Search for the cell housing the specified text and yield its (x, y) center coordinate. 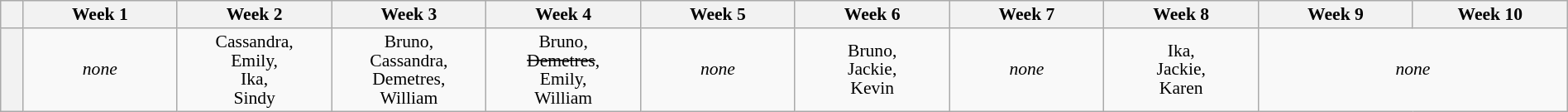
Week 7 (1027, 15)
Week 4 (564, 15)
Bruno,Jackie,Kevin (872, 70)
Week 6 (872, 15)
Week 1 (99, 15)
Week 5 (718, 15)
Week 9 (1336, 15)
Week 10 (1490, 15)
Week 8 (1181, 15)
Cassandra,Emily,Ika,Sindy (255, 70)
Week 2 (255, 15)
Week 3 (409, 15)
Bruno,Cassandra,Demetres,William (409, 70)
Bruno,Demetres,Emily,William (564, 70)
Ika,Jackie,Karen (1181, 70)
